Detect which cell encompasses the target text, then output its [x, y] center coordinate. 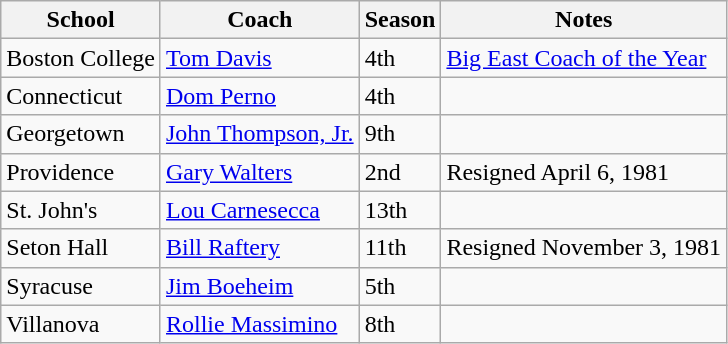
11th [400, 248]
Bill Raftery [260, 248]
Georgetown [81, 134]
Seton Hall [81, 248]
Gary Walters [260, 172]
Resigned November 3, 1981 [584, 248]
Providence [81, 172]
Lou Carnesecca [260, 210]
13th [400, 210]
Boston College [81, 58]
St. John's [81, 210]
9th [400, 134]
8th [400, 324]
Villanova [81, 324]
Resigned April 6, 1981 [584, 172]
John Thompson, Jr. [260, 134]
Season [400, 20]
Connecticut [81, 96]
Syracuse [81, 286]
5th [400, 286]
Notes [584, 20]
Tom Davis [260, 58]
2nd [400, 172]
Jim Boeheim [260, 286]
School [81, 20]
Rollie Massimino [260, 324]
Dom Perno [260, 96]
Big East Coach of the Year [584, 58]
Coach [260, 20]
